Scan for the cell matching the given text and deliver its (x, y) coordinate at center. 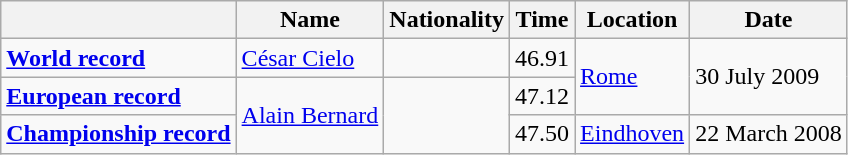
European record (118, 96)
Rome (632, 77)
22 March 2008 (769, 134)
Date (769, 20)
46.91 (542, 58)
César Cielo (310, 58)
47.50 (542, 134)
Name (310, 20)
47.12 (542, 96)
Nationality (447, 20)
Championship record (118, 134)
Time (542, 20)
Alain Bernard (310, 115)
30 July 2009 (769, 77)
Eindhoven (632, 134)
World record (118, 58)
Location (632, 20)
